Output the (X, Y) coordinate of the center of the cell containing the given text.  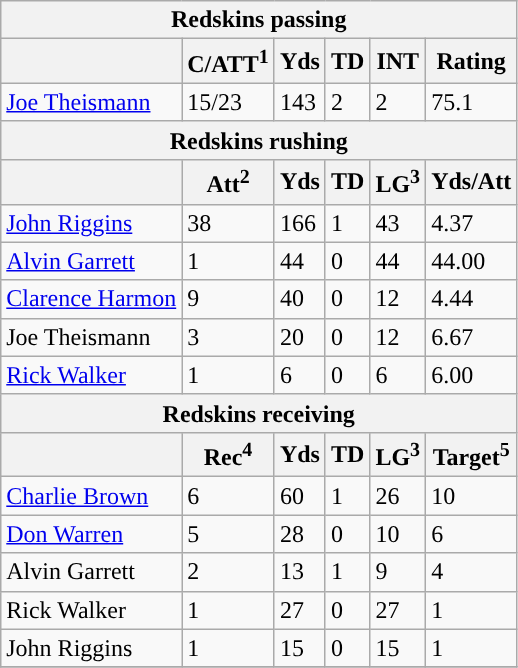
Clarence Harmon (92, 299)
13 (300, 572)
28 (300, 534)
75.1 (472, 102)
26 (398, 496)
INT (398, 62)
Redskins passing (259, 20)
Target5 (472, 454)
6.67 (472, 337)
Att2 (228, 182)
4.44 (472, 299)
Yds/Att (472, 182)
C/ATT1 (228, 62)
60 (300, 496)
4.37 (472, 223)
40 (300, 299)
3 (228, 337)
Charlie Brown (92, 496)
6.00 (472, 375)
44.00 (472, 261)
Rec4 (228, 454)
Redskins receiving (259, 413)
166 (300, 223)
15/23 (228, 102)
Rating (472, 62)
5 (228, 534)
Redskins rushing (259, 140)
143 (300, 102)
43 (398, 223)
Don Warren (92, 534)
4 (472, 572)
38 (228, 223)
20 (300, 337)
